Return the (X, Y) coordinate for the center point of the cell that contains the specified text.  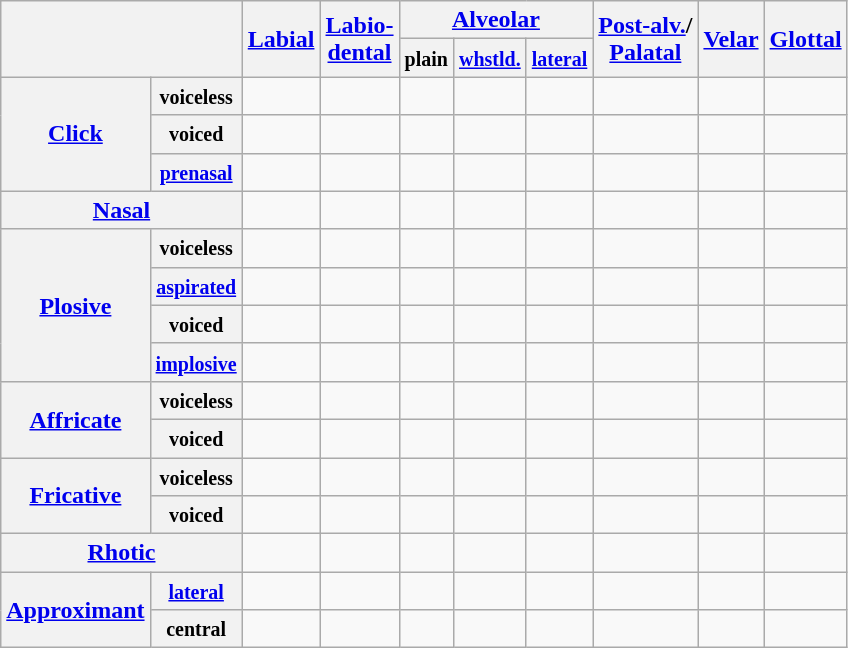
Fricative (76, 496)
central (196, 629)
Affricate (76, 419)
Nasal (122, 210)
Plosive (76, 305)
Velar (731, 39)
Post-alv./Palatal (646, 39)
Labio-dental (360, 39)
Approximant (76, 610)
Labial (281, 39)
Rhotic (122, 553)
Click (76, 134)
plain (426, 58)
whstld. (490, 58)
Glottal (806, 39)
prenasal (196, 172)
implosive (196, 362)
Alveolar (496, 20)
aspirated (196, 286)
